Scan for the cell matching the given text and deliver its (x, y) coordinate at center. 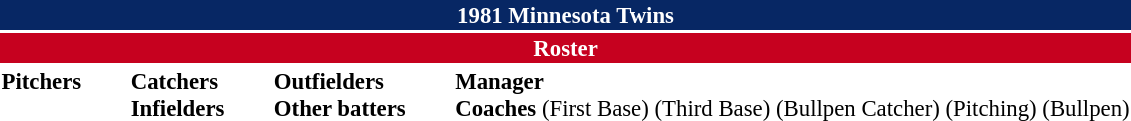
Roster (566, 48)
1981 Minnesota Twins (566, 15)
